Search for the cell housing the specified text and yield its [X, Y] center coordinate. 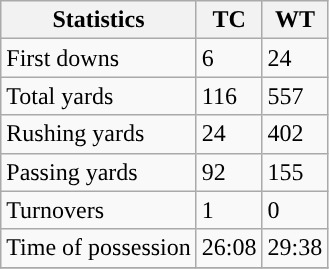
0 [295, 210]
Passing yards [99, 172]
29:38 [295, 248]
Statistics [99, 20]
26:08 [229, 248]
6 [229, 58]
557 [295, 96]
Time of possession [99, 248]
TC [229, 20]
155 [295, 172]
First downs [99, 58]
Turnovers [99, 210]
WT [295, 20]
402 [295, 134]
92 [229, 172]
116 [229, 96]
Rushing yards [99, 134]
Total yards [99, 96]
1 [229, 210]
